Scan for the cell matching the given text and deliver its [x, y] coordinate at center. 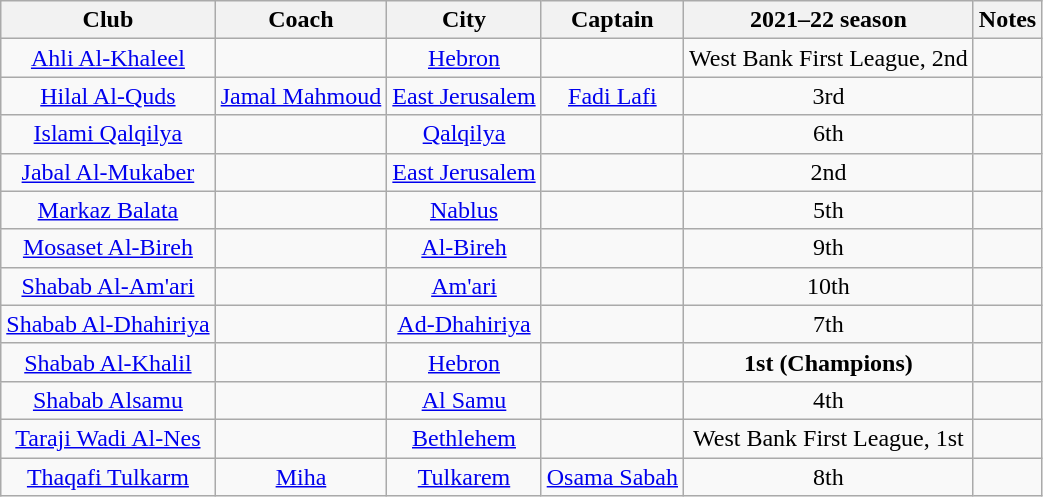
8th [829, 477]
Miha [301, 477]
Al-Bireh [464, 248]
Markaz Balata [108, 210]
City [464, 20]
6th [829, 134]
Islami Qalqilya [108, 134]
Qalqilya [464, 134]
Ahli Al-Khaleel [108, 58]
Club [108, 20]
Captain [612, 20]
Fadi Lafi [612, 96]
Jabal Al-Mukaber [108, 172]
Hilal Al-Quds [108, 96]
1st (Champions) [829, 362]
4th [829, 400]
Taraji Wadi Al-Nes [108, 438]
7th [829, 324]
West Bank First League, 1st [829, 438]
9th [829, 248]
Shabab Al-Dhahiriya [108, 324]
Mosaset Al-Bireh [108, 248]
2nd [829, 172]
Ad-Dhahiriya [464, 324]
5th [829, 210]
West Bank First League, 2nd [829, 58]
Shabab Al-Khalil [108, 362]
Tulkarem [464, 477]
Al Samu [464, 400]
Shabab Al-Am'ari [108, 286]
Notes [1007, 20]
Jamal Mahmoud [301, 96]
Osama Sabah [612, 477]
Am'ari [464, 286]
Shabab Alsamu [108, 400]
Bethlehem [464, 438]
2021–22 season [829, 20]
Coach [301, 20]
3rd [829, 96]
Nablus [464, 210]
Thaqafi Tulkarm [108, 477]
10th [829, 286]
